Capture the cell that displays the provided text and extract its (x, y) central coordinate. 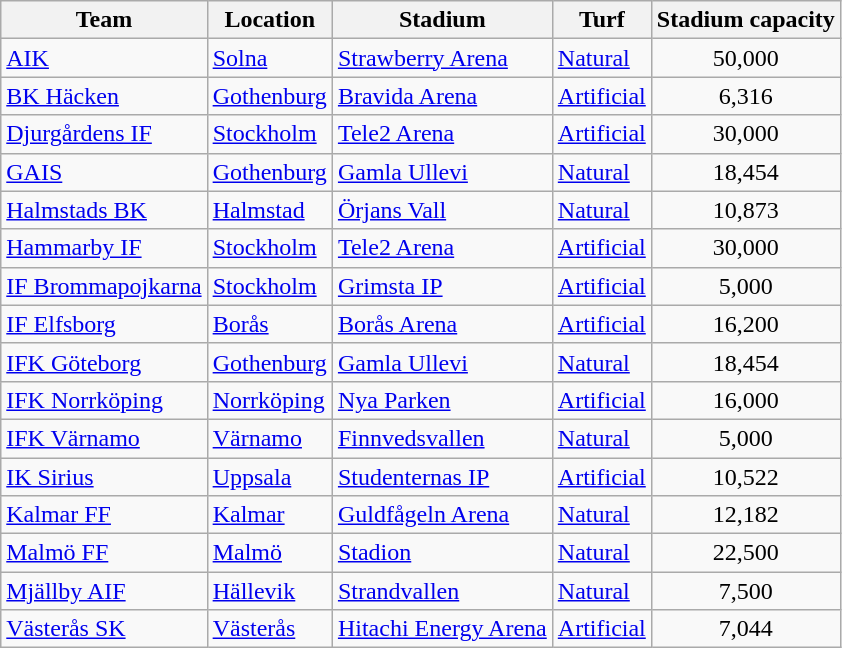
Bravida Arena (442, 96)
Turf (602, 20)
Studenternas IP (442, 477)
22,500 (746, 553)
IFK Göteborg (104, 362)
Stadium capacity (746, 20)
Kalmar (270, 515)
Hällevik (270, 591)
Strawberry Arena (442, 58)
16,200 (746, 324)
BK Häcken (104, 96)
6,316 (746, 96)
Norrköping (270, 400)
Halmstad (270, 210)
Stadium (442, 20)
Team (104, 20)
Örjans Vall (442, 210)
16,000 (746, 400)
10,873 (746, 210)
IF Brommapojkarna (104, 286)
Location (270, 20)
Borås Arena (442, 324)
7,044 (746, 629)
Nya Parken (442, 400)
AIK (104, 58)
GAIS (104, 172)
Grimsta IP (442, 286)
Hitachi Energy Arena (442, 629)
Kalmar FF (104, 515)
Hammarby IF (104, 248)
Djurgårdens IF (104, 134)
IFK Värnamo (104, 438)
IF Elfsborg (104, 324)
7,500 (746, 591)
Västerås (270, 629)
Västerås SK (104, 629)
Stadion (442, 553)
Strandvallen (442, 591)
12,182 (746, 515)
IK Sirius (104, 477)
Malmö FF (104, 553)
50,000 (746, 58)
Malmö (270, 553)
Finnvedsvallen (442, 438)
Borås (270, 324)
Uppsala (270, 477)
Guldfågeln Arena (442, 515)
Solna (270, 58)
Mjällby AIF (104, 591)
Halmstads BK (104, 210)
10,522 (746, 477)
IFK Norrköping (104, 400)
Värnamo (270, 438)
